Output the (X, Y) coordinate of the center of the cell containing the given text.  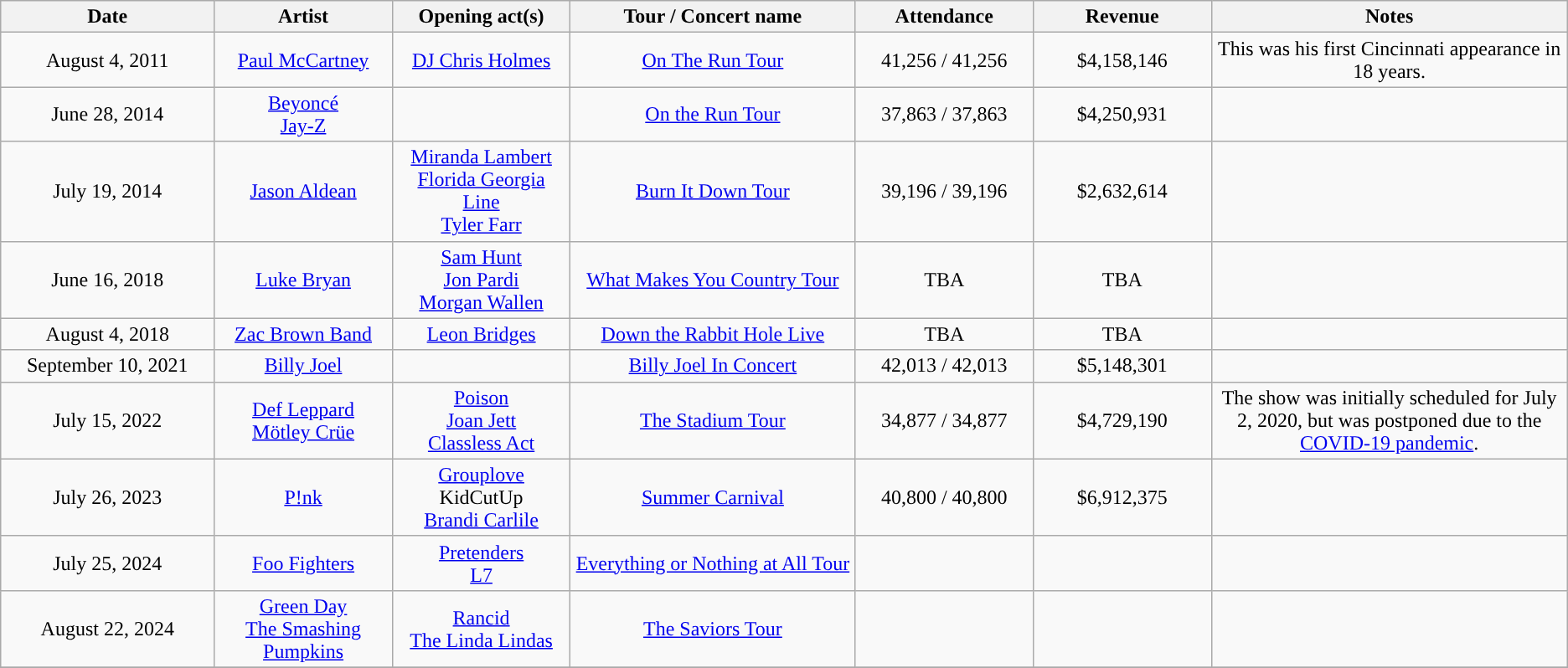
Billy Joel (303, 366)
34,877 / 34,877 (945, 420)
The Stadium Tour (713, 420)
Leon Bridges (481, 334)
July 26, 2023 (107, 497)
Down the Rabbit Hole Live (713, 334)
Notes (1389, 17)
PoisonJoan JettClassless Act (481, 420)
This was his first Cincinnati appearance in 18 years. (1389, 60)
Revenue (1122, 17)
$5,148,301 (1122, 366)
June 28, 2014 (107, 114)
Sam HuntJon PardiMorgan Wallen (481, 280)
Date (107, 17)
P!nk (303, 497)
The show was initially scheduled for July 2, 2020, but was postponed due to the COVID-19 pandemic. (1389, 420)
What Makes You Country Tour (713, 280)
On The Run Tour (713, 60)
Green DayThe Smashing Pumpkins (303, 629)
40,800 / 40,800 (945, 497)
Billy Joel In Concert (713, 366)
August 4, 2011 (107, 60)
PretendersL7 (481, 563)
Paul McCartney (303, 60)
42,013 / 42,013 (945, 366)
On the Run Tour (713, 114)
July 19, 2014 (107, 191)
August 4, 2018 (107, 334)
Tour / Concert name (713, 17)
RancidThe Linda Lindas (481, 629)
37,863 / 37,863 (945, 114)
39,196 / 39,196 (945, 191)
GrouploveKidCutUpBrandi Carlile (481, 497)
Zac Brown Band (303, 334)
Luke Bryan (303, 280)
DJ Chris Holmes (481, 60)
July 25, 2024 (107, 563)
Def LeppardMötley Crüe (303, 420)
Foo Fighters (303, 563)
BeyoncéJay-Z (303, 114)
Summer Carnival (713, 497)
July 15, 2022 (107, 420)
41,256 / 41,256 (945, 60)
June 16, 2018 (107, 280)
Burn It Down Tour (713, 191)
Jason Aldean (303, 191)
Attendance (945, 17)
August 22, 2024 (107, 629)
Opening act(s) (481, 17)
$4,729,190 (1122, 420)
$2,632,614 (1122, 191)
Everything or Nothing at All Tour (713, 563)
The Saviors Tour (713, 629)
Miranda LambertFlorida Georgia LineTyler Farr (481, 191)
September 10, 2021 (107, 366)
$4,250,931 (1122, 114)
Artist (303, 17)
$4,158,146 (1122, 60)
$6,912,375 (1122, 497)
